Output the (x, y) coordinate of the center of the cell containing the given text.  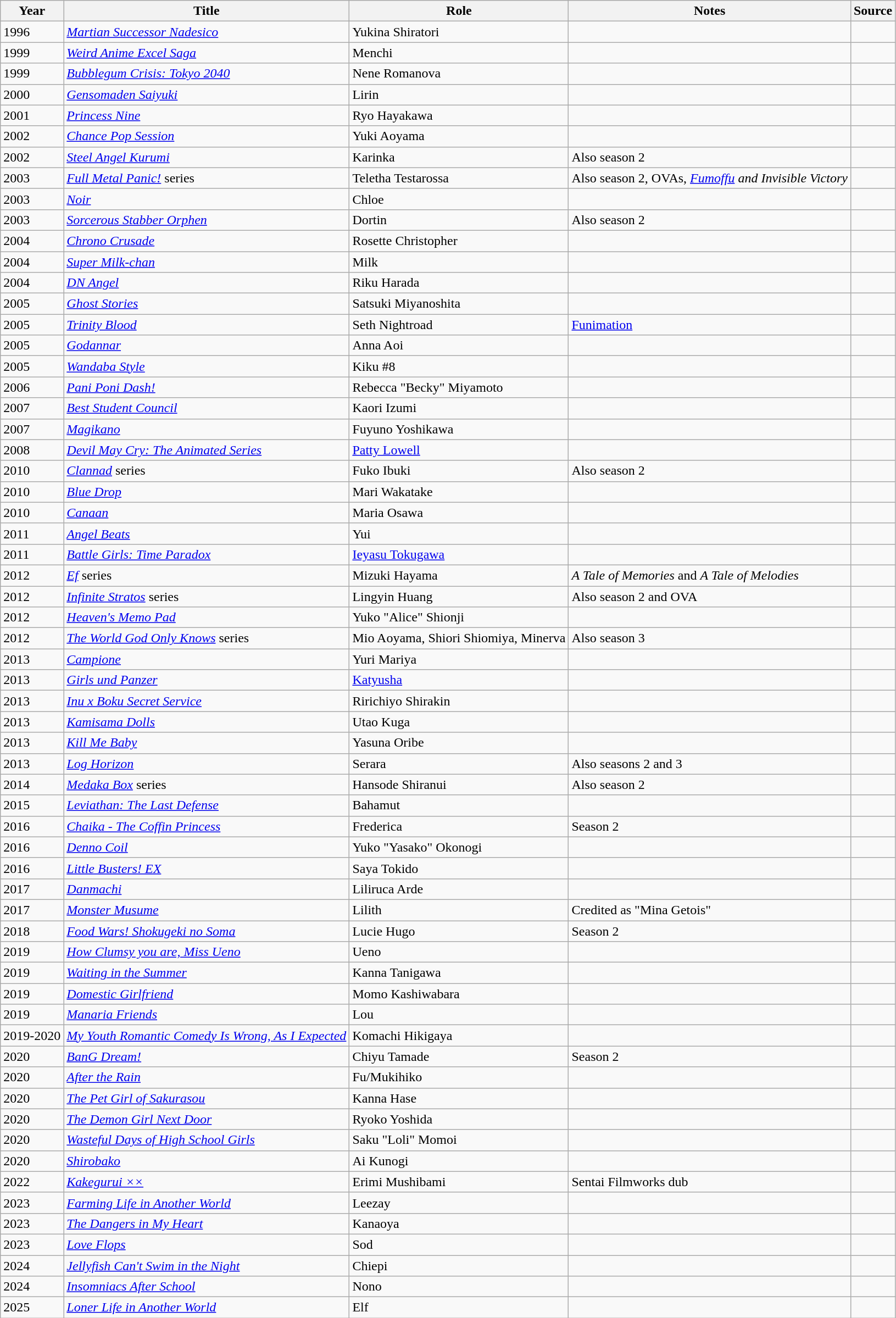
Nono (459, 1287)
Devil May Cry: The Animated Series (207, 450)
Milk (459, 262)
Riku Harada (459, 283)
Kaori Izumi (459, 408)
Bubblegum Crisis: Tokyo 2040 (207, 74)
Chaika - The Coffin Princess (207, 826)
Battle Girls: Time Paradox (207, 554)
Ghost Stories (207, 304)
Chloe (459, 199)
Angel Beats (207, 533)
Magikano (207, 429)
2001 (32, 115)
Medaka Box series (207, 785)
Princess Nine (207, 115)
Also season 3 (710, 638)
Kamisama Dolls (207, 722)
Katyusha (459, 680)
Best Student Council (207, 408)
How Clumsy you are, Miss Ueno (207, 952)
2022 (32, 1182)
Kiku #8 (459, 366)
Infinite Stratos series (207, 596)
Source (872, 11)
Jellyfish Can't Swim in the Night (207, 1265)
Yuko "Yasako" Okonogi (459, 847)
DN Angel (207, 283)
Canaan (207, 513)
Maria Osawa (459, 513)
Satsuki Miyanoshita (459, 304)
Insomniacs After School (207, 1287)
Year (32, 11)
Chiepi (459, 1265)
Yukina Shiratori (459, 32)
Anna Aoi (459, 346)
2000 (32, 94)
Lingyin Huang (459, 596)
Little Busters! EX (207, 868)
Yui (459, 533)
Kakegurui ×× (207, 1182)
Steel Angel Kurumi (207, 157)
Kanaoya (459, 1224)
The World God Only Knows series (207, 638)
Inu x Boku Secret Service (207, 701)
Hansode Shiranui (459, 785)
Lucie Hugo (459, 931)
Chance Pop Session (207, 136)
Serara (459, 764)
After the Rain (207, 1077)
Ryoko Yoshida (459, 1119)
1996 (32, 32)
Shirobako (207, 1161)
Sentai Filmworks dub (710, 1182)
Kanna Hase (459, 1098)
Frederica (459, 826)
Farming Life in Another World (207, 1203)
Sorcerous Stabber Orphen (207, 220)
Ryo Hayakawa (459, 115)
Full Metal Panic! series (207, 178)
Fuko Ibuki (459, 471)
My Youth Romantic Comedy Is Wrong, As I Expected (207, 1036)
Elf (459, 1308)
The Dangers in My Heart (207, 1224)
Mari Wakatake (459, 492)
Gensomaden Saiyuki (207, 94)
Komachi Hikigaya (459, 1036)
Seth Nightroad (459, 325)
Title (207, 11)
Ririchiyo Shirakin (459, 701)
Fuyuno Yoshikawa (459, 429)
Also season 2 and OVA (710, 596)
Leviathan: The Last Defense (207, 805)
Rebecca "Becky" Miyamoto (459, 387)
Domestic Girlfriend (207, 994)
Also season 2, OVAs, Fumoffu and Invisible Victory (710, 178)
Ef series (207, 575)
Denno Coil (207, 847)
Fu/Mukihiko (459, 1077)
Campione (207, 659)
2015 (32, 805)
Food Wars! Shokugeki no Soma (207, 931)
Yasuna Oribe (459, 743)
Nene Romanova (459, 74)
Lou (459, 1015)
Chrono Crusade (207, 241)
Also seasons 2 and 3 (710, 764)
Leezay (459, 1203)
Rosette Christopher (459, 241)
Clannad series (207, 471)
Wasteful Days of High School Girls (207, 1140)
Ieyasu Tokugawa (459, 554)
Girls und Panzer (207, 680)
Manaria Friends (207, 1015)
Utao Kuga (459, 722)
Kill Me Baby (207, 743)
2025 (32, 1308)
2018 (32, 931)
Chiyu Tamade (459, 1056)
Karinka (459, 157)
2008 (32, 450)
Monster Musume (207, 910)
Blue Drop (207, 492)
Bahamut (459, 805)
Momo Kashiwabara (459, 994)
Yuki Aoyama (459, 136)
Ai Kunogi (459, 1161)
Pani Poni Dash! (207, 387)
Liliruca Arde (459, 889)
Loner Life in Another World (207, 1308)
Waiting in the Summer (207, 973)
Funimation (710, 325)
Love Flops (207, 1244)
Lirin (459, 94)
Saku "Loli" Momoi (459, 1140)
2014 (32, 785)
Yuko "Alice" Shionji (459, 618)
Credited as "Mina Getois" (710, 910)
Super Milk-chan (207, 262)
Patty Lowell (459, 450)
Role (459, 11)
Ueno (459, 952)
2019-2020 (32, 1036)
Danmachi (207, 889)
BanG Dream! (207, 1056)
Sod (459, 1244)
Teletha Testarossa (459, 178)
A Tale of Memories and A Tale of Melodies (710, 575)
Godannar (207, 346)
2006 (32, 387)
Trinity Blood (207, 325)
Heaven's Memo Pad (207, 618)
Mio Aoyama, Shiori Shiomiya, Minerva (459, 638)
Lilith (459, 910)
Notes (710, 11)
Wandaba Style (207, 366)
Martian Successor Nadesico (207, 32)
Kanna Tanigawa (459, 973)
Log Horizon (207, 764)
Erimi Mushibami (459, 1182)
The Pet Girl of Sakurasou (207, 1098)
Dortin (459, 220)
Yuri Mariya (459, 659)
Saya Tokido (459, 868)
Weird Anime Excel Saga (207, 53)
Mizuki Hayama (459, 575)
Menchi (459, 53)
Noir (207, 199)
The Demon Girl Next Door (207, 1119)
